Locate the cell with the specified text and output its [x, y] center coordinate. 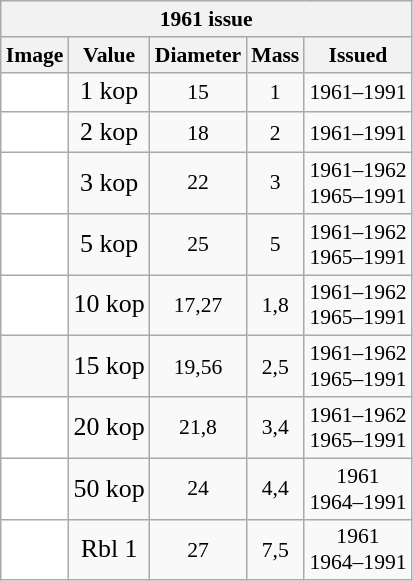
50 kop [108, 488]
Rbl 1 [108, 550]
5 kop [108, 244]
2 kop [108, 133]
21,8 [198, 428]
1 [275, 92]
18 [198, 133]
Diameter [198, 55]
15 [198, 92]
5 [275, 244]
20 kop [108, 428]
17,27 [198, 306]
3,4 [275, 428]
1961 issue [206, 19]
27 [198, 550]
10 kop [108, 306]
2,5 [275, 366]
24 [198, 488]
1 kop [108, 92]
7,5 [275, 550]
3 kop [108, 184]
22 [198, 184]
Value [108, 55]
19,56 [198, 366]
1,8 [275, 306]
25 [198, 244]
Mass [275, 55]
15 kop [108, 366]
4,4 [275, 488]
2 [275, 133]
3 [275, 184]
Issued [358, 55]
Image [35, 55]
